Search for the cell housing the specified text and yield its [X, Y] center coordinate. 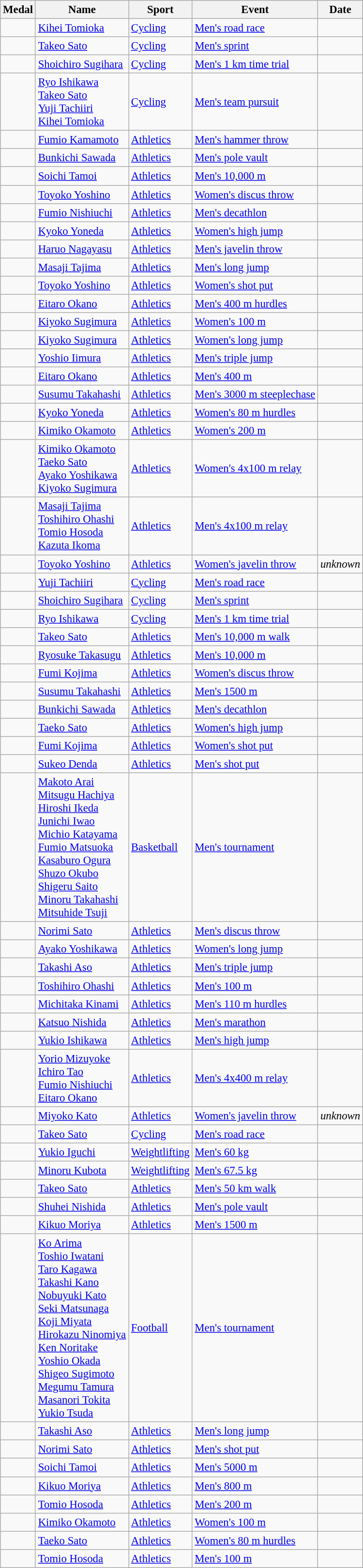
Michitaka Kinami [82, 1004]
Men's team pursuit [255, 102]
Minoru Kubota [82, 1170]
Haruo Nagayasu [82, 249]
Katsuo Nishida [82, 1022]
Men's 4x100 m relay [255, 527]
Men's javelin throw [255, 249]
Men's 110 m hurdles [255, 1004]
Masaji TajimaToshihiro OhashiTomio HosodaKazuta Ikoma [82, 527]
Men's hammer throw [255, 140]
Men's 67.5 kg [255, 1170]
Event [255, 10]
Men's 10,000 m walk [255, 637]
Name [82, 10]
Makoto AraiMitsugu HachiyaHiroshi IkedaJunichi IwaoMichio KatayamaFumio MatsuokaKasaburo OguraShuzo OkuboShigeru SaitoMinoru TakahashiMitsuhide Tsuji [82, 847]
Sukeo Denda [82, 764]
Yorio MizuyokeIchiro TaoFumio NishiuchiEitaro Okano [82, 1078]
Ryo IshikawaTakeo SatoYuji TachiiriKihei Tomioka [82, 102]
Ayako Yoshikawa [82, 949]
Men's 3000 m steeplechase [255, 394]
Medal [18, 10]
Toshihiro Ohashi [82, 986]
Football [161, 1328]
Men's 50 km walk [255, 1189]
Yoshio Iimura [82, 358]
Kimiko OkamotoTaeko SatoAyako YoshikawaKiyoko Sugimura [82, 468]
Men's 200 m [255, 1504]
Shuhei Nishida [82, 1207]
Fumio Nishiuchi [82, 212]
Men's high jump [255, 1040]
Kihei Tomioka [82, 28]
Men's 400 m hurdles [255, 303]
Date [341, 10]
Women's 200 m [255, 431]
Men's 800 m [255, 1486]
Basketball [161, 847]
Ryo Ishikawa [82, 618]
Miyoko Kato [82, 1116]
Men's 4x400 m relay [255, 1078]
Men's 5000 m [255, 1468]
Fumio Kamamoto [82, 140]
Women's 4x100 m relay [255, 468]
Men's discus throw [255, 931]
Men's 60 kg [255, 1152]
Ryosuke Takasugu [82, 655]
Yukio Iguchi [82, 1152]
Yuji Tachiiri [82, 582]
Masaji Tajima [82, 267]
Men's marathon [255, 1022]
Men's 400 m [255, 377]
Sport [161, 10]
Yukio Ishikawa [82, 1040]
